Return the (X, Y) coordinate for the center point of the cell that contains the specified text.  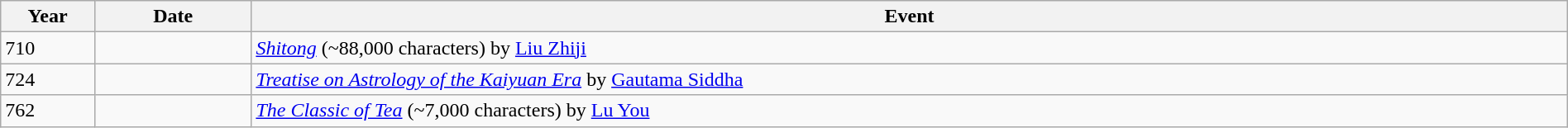
762 (48, 111)
The Classic of Tea (~7,000 characters) by Lu You (910, 111)
724 (48, 79)
Treatise on Astrology of the Kaiyuan Era by Gautama Siddha (910, 79)
Shitong (~88,000 characters) by Liu Zhiji (910, 48)
710 (48, 48)
Year (48, 17)
Event (910, 17)
Date (172, 17)
